Identify which cell holds the provided text, then report its (x, y) central coordinate. 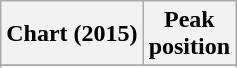
Peak position (189, 34)
Chart (2015) (72, 34)
